Locate the cell with the specified text and output its (X, Y) center coordinate. 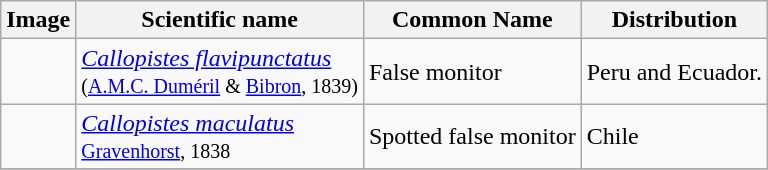
Distribution (674, 20)
Common Name (472, 20)
Callopistes flavipunctatus(A.M.C. Duméril & Bibron, 1839) (220, 72)
Peru and Ecuador. (674, 72)
Callopistes maculatusGravenhorst, 1838 (220, 136)
Image (38, 20)
Chile (674, 136)
Scientific name (220, 20)
False monitor (472, 72)
Spotted false monitor (472, 136)
